Output the [x, y] coordinate of the center of the cell containing the given text.  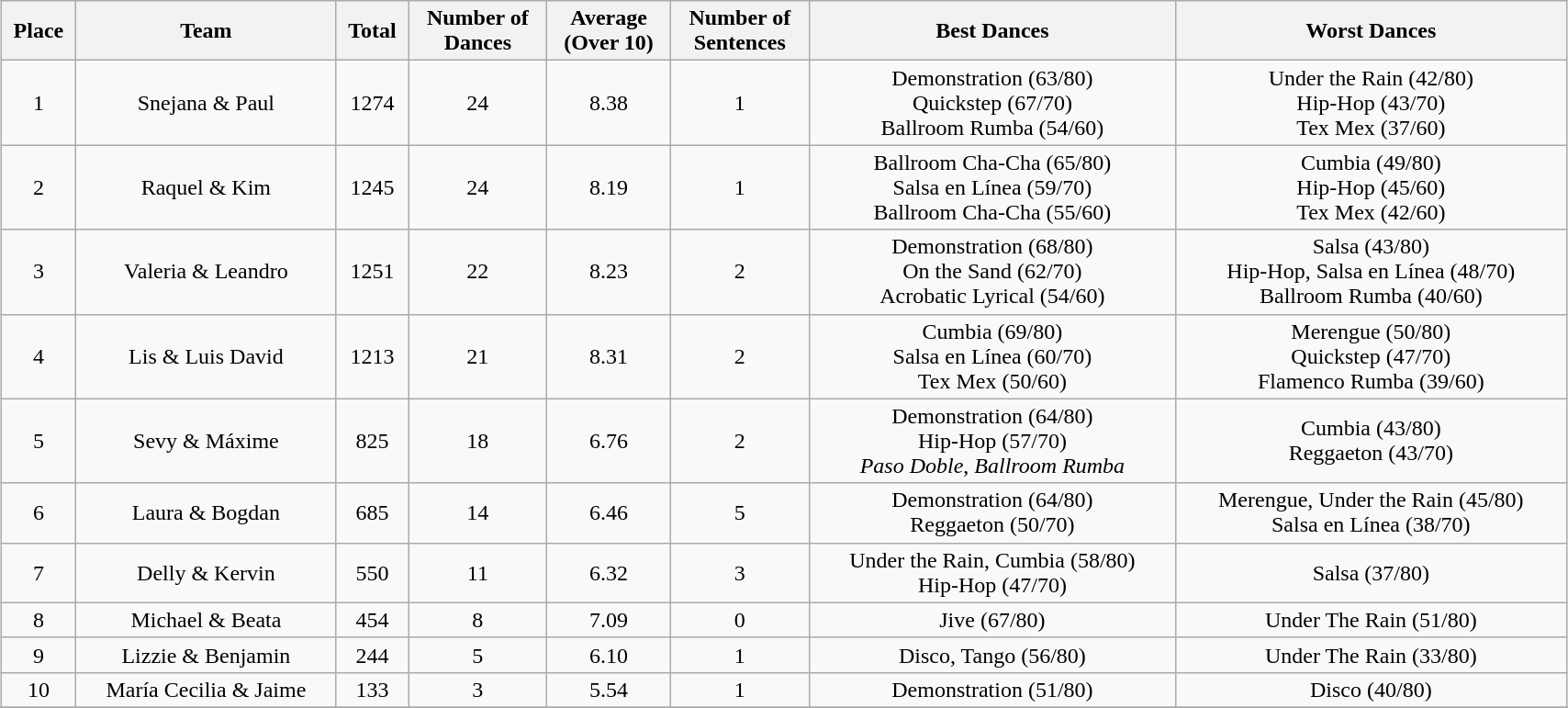
7.09 [609, 620]
5.54 [609, 690]
Ballroom Cha-Cha (65/80) Salsa en Línea (59/70) Ballroom Cha-Cha (55/60) [991, 187]
Number of Dances [477, 31]
244 [373, 655]
Disco, Tango (56/80) [991, 655]
Salsa (43/80) Hip-Hop, Salsa en Línea (48/70) Ballroom Rumba (40/60) [1371, 272]
8.31 [609, 356]
Michael & Beata [207, 620]
133 [373, 690]
825 [373, 441]
9 [39, 655]
1251 [373, 272]
0 [740, 620]
Sevy & Máxime [207, 441]
8.23 [609, 272]
10 [39, 690]
1213 [373, 356]
Disco (40/80) [1371, 690]
4 [39, 356]
Demonstration (51/80) [991, 690]
Demonstration (63/80) Quickstep (67/70) Ballroom Rumba (54/60) [991, 103]
1274 [373, 103]
454 [373, 620]
7 [39, 573]
Demonstration (64/80) Hip-Hop (57/70) Paso Doble, Ballroom Rumba [991, 441]
María Cecilia & Jaime [207, 690]
Total [373, 31]
Delly & Kervin [207, 573]
Lis & Luis David [207, 356]
Cumbia (43/80) Reggaeton (43/70) [1371, 441]
6.32 [609, 573]
6.10 [609, 655]
6 [39, 512]
Jive (67/80) [991, 620]
Merengue, Under the Rain (45/80) Salsa en Línea (38/70) [1371, 512]
Valeria & Leandro [207, 272]
Under the Rain (42/80) Hip-Hop (43/70) Tex Mex (37/60) [1371, 103]
Number of Sentences [740, 31]
8.38 [609, 103]
Average (Over 10) [609, 31]
8.19 [609, 187]
Salsa (37/80) [1371, 573]
6.46 [609, 512]
Demonstration (68/80) On the Sand (62/70) Acrobatic Lyrical (54/60) [991, 272]
Place [39, 31]
1245 [373, 187]
Raquel & Kim [207, 187]
Worst Dances [1371, 31]
Best Dances [991, 31]
550 [373, 573]
685 [373, 512]
14 [477, 512]
Team [207, 31]
Laura & Bogdan [207, 512]
22 [477, 272]
Under The Rain (33/80) [1371, 655]
11 [477, 573]
Lizzie & Benjamin [207, 655]
Cumbia (49/80) Hip-Hop (45/60) Tex Mex (42/60) [1371, 187]
6.76 [609, 441]
Snejana & Paul [207, 103]
Under the Rain, Cumbia (58/80) Hip-Hop (47/70) [991, 573]
Merengue (50/80) Quickstep (47/70) Flamenco Rumba (39/60) [1371, 356]
Demonstration (64/80) Reggaeton (50/70) [991, 512]
Cumbia (69/80) Salsa en Línea (60/70) Tex Mex (50/60) [991, 356]
Under The Rain (51/80) [1371, 620]
21 [477, 356]
18 [477, 441]
